Extract the [x, y] coordinate from the center of the cell holding the provided text.  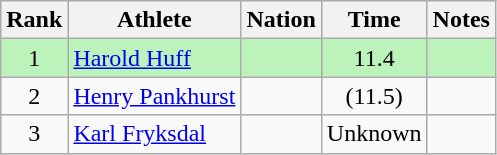
Time [374, 20]
Unknown [374, 134]
(11.5) [374, 96]
1 [34, 58]
Athlete [154, 20]
Karl Fryksdal [154, 134]
Rank [34, 20]
Notes [461, 20]
Harold Huff [154, 58]
11.4 [374, 58]
Henry Pankhurst [154, 96]
2 [34, 96]
3 [34, 134]
Nation [281, 20]
